Scan for the cell matching the given text and deliver its (X, Y) coordinate at center. 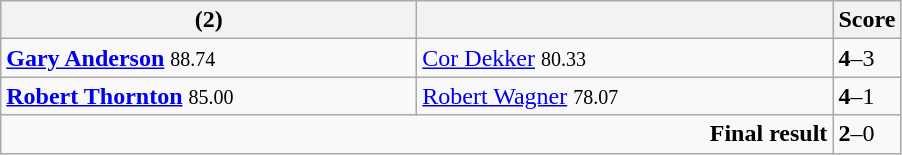
2–0 (867, 134)
Score (867, 20)
Final result (417, 134)
Cor Dekker 80.33 (625, 58)
Robert Thornton 85.00 (209, 96)
Robert Wagner 78.07 (625, 96)
4–1 (867, 96)
(2) (209, 20)
Gary Anderson 88.74 (209, 58)
4–3 (867, 58)
